From the cell containing the given text, extract its center point as (x, y) coordinate. 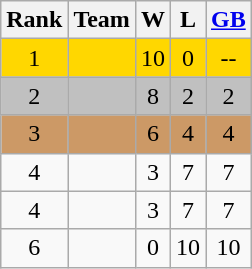
Team (102, 20)
W (152, 20)
8 (152, 96)
GB (229, 20)
Rank (34, 20)
-- (229, 58)
1 (34, 58)
L (188, 20)
